Pinpoint the cell where the given text exists, returning its [x, y] midpoint coordinate. 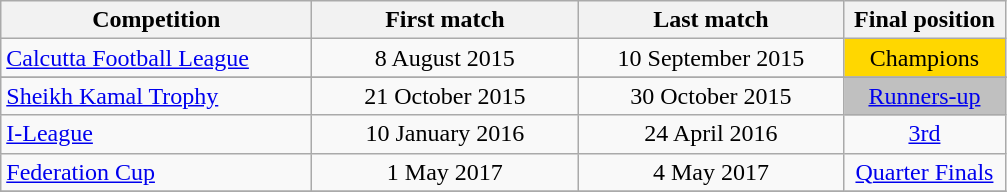
1 May 2017 [445, 172]
4 May 2017 [711, 172]
21 October 2015 [445, 96]
Federation Cup [156, 172]
Calcutta Football League [156, 58]
10 January 2016 [445, 134]
Quarter Finals [924, 172]
Champions [924, 58]
8 August 2015 [445, 58]
10 September 2015 [711, 58]
Last match [711, 20]
Final position [924, 20]
Competition [156, 20]
3rd [924, 134]
First match [445, 20]
24 April 2016 [711, 134]
Runners-up [924, 96]
I-League [156, 134]
30 October 2015 [711, 96]
Sheikh Kamal Trophy [156, 96]
